Search for the cell housing the specified text and yield its [x, y] center coordinate. 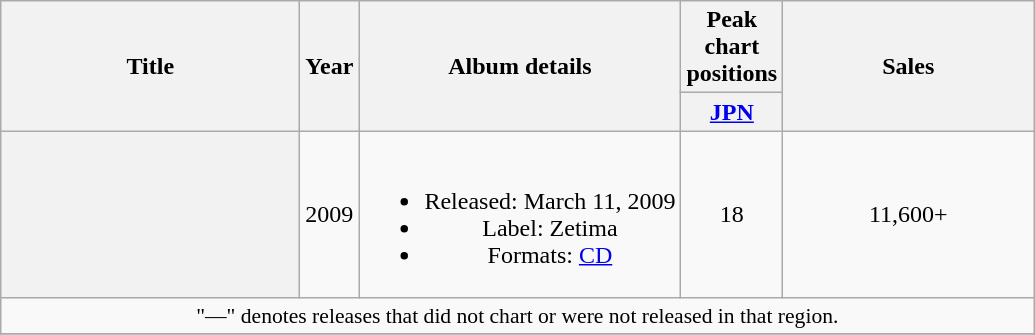
Title [150, 66]
"—" denotes releases that did not chart or were not released in that region. [518, 316]
2009 [330, 214]
JPN [732, 112]
Year [330, 66]
Sales [908, 66]
Released: March 11, 2009Label: ZetimaFormats: CD [520, 214]
Peak chart positions [732, 47]
11,600+ [908, 214]
18 [732, 214]
Album details [520, 66]
